For the text-containing cell, return its midpoint in (x, y) coordinate format. 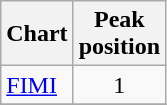
Chart (37, 34)
Peakposition (119, 34)
FIMI (37, 85)
1 (119, 85)
